Locate the cell with the specified text and output its (x, y) center coordinate. 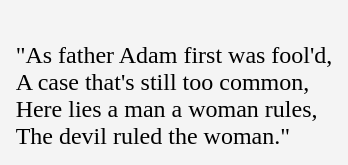
"As father Adam first was fool'd, A case that's still too common, Here lies a man a woman rules, The devil ruled the woman." (174, 82)
